Detect which cell encompasses the target text, then output its (x, y) center coordinate. 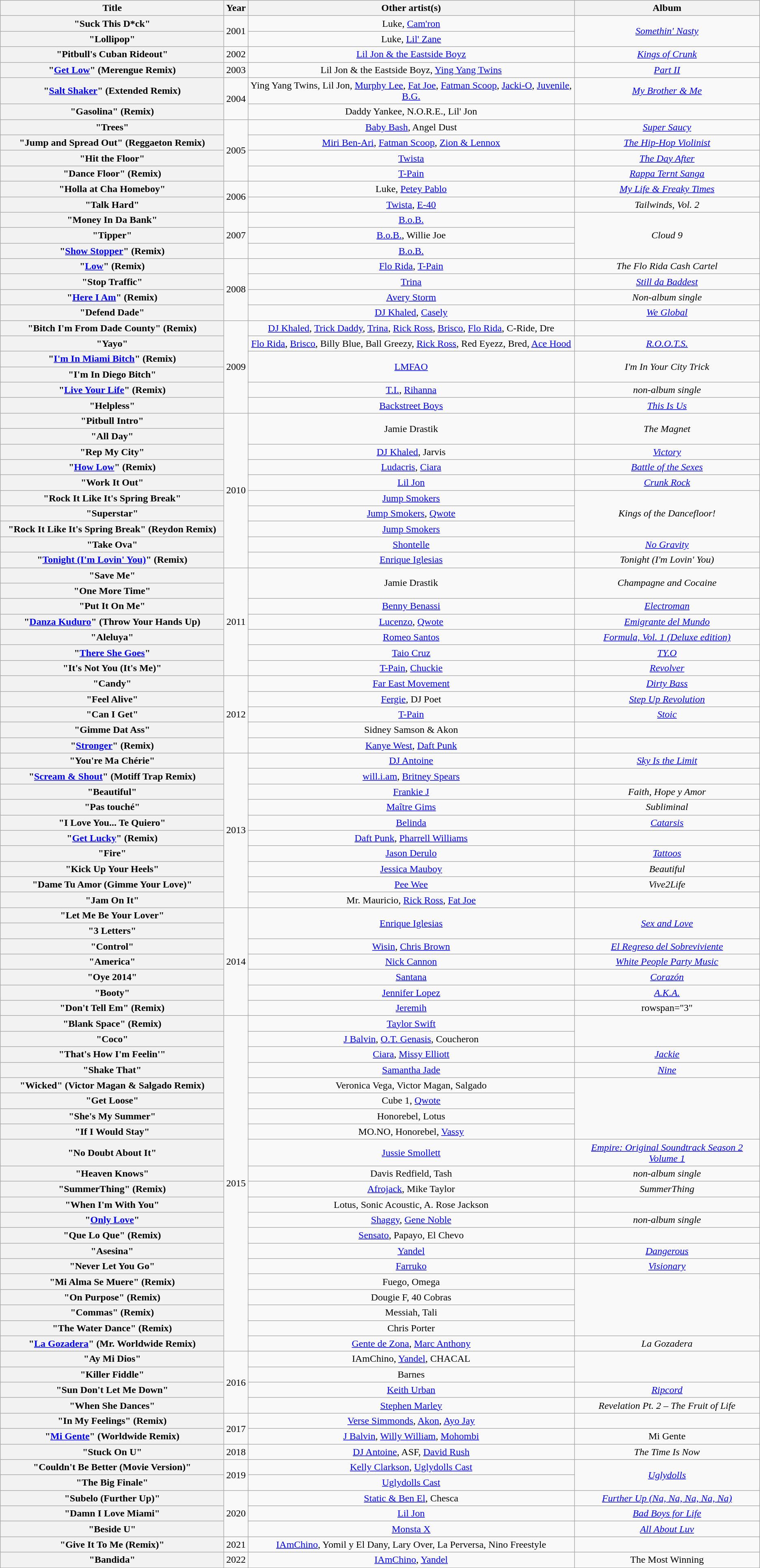
"Tonight (I'm Lovin' You)" (Remix) (112, 560)
"America" (112, 962)
Dougie F, 40 Cobras (411, 1297)
Wisin, Chris Brown (411, 946)
2006 (236, 197)
Jeremih (411, 1008)
"Can I Get" (112, 715)
Nine (667, 1070)
2004 (236, 98)
"Jam On It" (112, 900)
Part II (667, 70)
will.i.am, Britney Spears (411, 776)
Non-album single (667, 297)
Lil Jon & the Eastside Boyz (411, 54)
Afrojack, Mike Taylor (411, 1189)
2010 (236, 490)
Uglydolls Cast (411, 1483)
No Gravity (667, 544)
"Don't Tell Em" (Remix) (112, 1008)
LMFAO (411, 367)
"Take Ova" (112, 544)
"La Gozadera" (Mr. Worldwide Remix) (112, 1343)
"Candy" (112, 683)
Stephen Marley (411, 1405)
"Lollipop" (112, 39)
2020 (236, 1514)
Dangerous (667, 1251)
Luke, Lil' Zane (411, 39)
Title (112, 8)
J Balvin, O.T. Genasis, Coucheron (411, 1039)
Year (236, 8)
"Coco" (112, 1039)
Samantha Jade (411, 1070)
Kings of the Dancefloor! (667, 514)
"Beautiful" (112, 792)
Jussie Smollett (411, 1152)
Monsta X (411, 1529)
Step Up Revolution (667, 699)
Victory (667, 452)
Shontelle (411, 544)
Rappa Ternt Sanga (667, 173)
"When I'm With You" (112, 1205)
Davis Redfield, Tash (411, 1173)
"In My Feelings" (Remix) (112, 1421)
"Booty" (112, 993)
Chris Porter (411, 1328)
"Aleluya" (112, 637)
"Rock It Like It's Spring Break" (Reydon Remix) (112, 529)
"Holla at Cha Homeboy" (112, 189)
Miri Ben-Ari, Fatman Scoop, Zion & Lennox (411, 143)
Fuego, Omega (411, 1282)
R.O.O.T.S. (667, 343)
"Live Your Life" (Remix) (112, 390)
2003 (236, 70)
2008 (236, 289)
Trina (411, 282)
Ripcord (667, 1390)
Shaggy, Gene Noble (411, 1220)
"Bitch I'm From Dade County" (Remix) (112, 328)
Cloud 9 (667, 235)
2012 (236, 714)
2002 (236, 54)
"Stop Traffic" (112, 282)
Maître Gims (411, 807)
"I Love You... Te Quiero" (112, 823)
IAmChino, Yomil y El Dany, Lary Over, La Perversa, Nino Freestyle (411, 1544)
Tailwinds, Vol. 2 (667, 204)
The Flo Rida Cash Cartel (667, 266)
"Mi Alma Se Muere" (Remix) (112, 1282)
Vive2Life (667, 884)
Electroman (667, 606)
Still da Baddest (667, 282)
"All Day" (112, 436)
"The Big Finale" (112, 1483)
Ciara, Missy Elliott (411, 1054)
Barnes (411, 1374)
I'm In Your City Trick (667, 367)
"Tipper" (112, 235)
Tattoos (667, 853)
Fergie, DJ Poet (411, 699)
Baby Bash, Angel Dust (411, 127)
2009 (236, 367)
The Day After (667, 158)
2016 (236, 1382)
Verse Simmonds, Akon, Ayo Jay (411, 1421)
"How Low" (Remix) (112, 467)
"Money In Da Bank" (112, 220)
Lucenzo, Qwote (411, 622)
"Rock It Like It's Spring Break" (112, 498)
Other artist(s) (411, 8)
"Ay Mi Dios" (112, 1359)
Sex and Love (667, 923)
Far East Movement (411, 683)
Bad Boys for Life (667, 1514)
"Trees" (112, 127)
Static & Ben El, Chesca (411, 1498)
"Talk Hard" (112, 204)
The Most Winning (667, 1560)
"Hit the Floor" (112, 158)
"Never Let You Go" (112, 1266)
A.K.A. (667, 993)
Kelly Clarkson, Uglydolls Cast (411, 1467)
"Show Stopper" (Remix) (112, 251)
The Magnet (667, 428)
"There She Goes" (112, 652)
Flo Rida, T-Pain (411, 266)
"Bandida" (112, 1560)
"Damn I Love Miami" (112, 1514)
"Couldn't Be Better (Movie Version)" (112, 1467)
Album (667, 8)
DJ Antoine, ASF, David Rush (411, 1451)
Yandel (411, 1251)
All About Luv (667, 1529)
2005 (236, 150)
Catarsis (667, 823)
Avery Storm (411, 297)
Sensato, Papayo, El Chevo (411, 1235)
Farruko (411, 1266)
2001 (236, 31)
"Commas" (Remix) (112, 1313)
"Oye 2014" (112, 977)
"Dame Tu Amor (Gimme Your Love)" (112, 884)
Champagne and Cocaine (667, 583)
Frankie J (411, 792)
Beautiful (667, 869)
"Feel Alive" (112, 699)
La Gozadera (667, 1343)
Further Up (Na, Na, Na, Na, Na) (667, 1498)
"Work It Out" (112, 483)
J Balvin, Willy William, Mohombi (411, 1436)
Formula, Vol. 1 (Deluxe edition) (667, 637)
Nick Cannon (411, 962)
Ludacris, Ciara (411, 467)
2017 (236, 1428)
Tonight (I'm Lovin' You) (667, 560)
White People Party Music (667, 962)
2022 (236, 1560)
"Helpless" (112, 405)
This Is Us (667, 405)
T.I., Rihanna (411, 390)
Keith Urban (411, 1390)
IAmChino, Yandel (411, 1560)
2018 (236, 1451)
"Beside U" (112, 1529)
"Kick Up Your Heels" (112, 869)
Luke, Petey Pablo (411, 189)
Jessica Mauboy (411, 869)
"If I Would Stay" (112, 1132)
2011 (236, 622)
Corazón (667, 977)
"Control" (112, 946)
"Wicked" (Victor Magan & Salgado Remix) (112, 1085)
"Rep My City" (112, 452)
My Life & Freaky Times (667, 189)
T-Pain, Chuckie (411, 668)
"Defend Dade" (112, 313)
"Blank Space" (Remix) (112, 1024)
"Suck This D*ck" (112, 24)
Messiah, Tali (411, 1313)
Veronica Vega, Victor Magan, Salgado (411, 1085)
Kings of Crunk (667, 54)
"3 Letters" (112, 931)
rowspan="3" (667, 1008)
Benny Benassi (411, 606)
"Gasolina" (Remix) (112, 112)
2021 (236, 1544)
"Put It On Me" (112, 606)
"Gimme Dat Ass" (112, 730)
Taylor Swift (411, 1024)
"Give It To Me (Remix)" (112, 1544)
Visionary (667, 1266)
"SummerThing" (Remix) (112, 1189)
We Global (667, 313)
"Pitbull Intro" (112, 421)
"Jump and Spread Out" (Reggaeton Remix) (112, 143)
"Get Low" (Merengue Remix) (112, 70)
El Regreso del Sobreviviente (667, 946)
My Brother & Me (667, 91)
Stoic (667, 715)
Sky Is the Limit (667, 761)
Mr. Mauricio, Rick Ross, Fat Joe (411, 900)
"Scream & Shout" (Motiff Trap Remix) (112, 776)
"You're Ma Chérie" (112, 761)
DJ Khaled, Jarvis (411, 452)
IAmChino, Yandel, CHACAL (411, 1359)
Jason Derulo (411, 853)
Uglydolls (667, 1475)
Romeo Santos (411, 637)
"Dance Floor" (Remix) (112, 173)
Cube 1, Qwote (411, 1101)
TY.O (667, 652)
Emigrante del Mundo (667, 622)
Dirty Bass (667, 683)
DJ Antoine (411, 761)
"Subelo (Further Up)" (112, 1498)
Super Saucy (667, 127)
"Pitbull's Cuban Rideout" (112, 54)
B.o.B., Willie Joe (411, 235)
2013 (236, 831)
"Sun Don't Let Me Down" (112, 1390)
Twista (411, 158)
"When She Dances" (112, 1405)
Kanye West, Daft Punk (411, 745)
2019 (236, 1475)
Faith, Hope y Amor (667, 792)
"Danza Kuduro" (Throw Your Hands Up) (112, 622)
"Yayo" (112, 343)
Jennifer Lopez (411, 993)
"It's Not You (It's Me)" (112, 668)
Pee Wee (411, 884)
"Get Lucky" (Remix) (112, 838)
"Asesina" (112, 1251)
Crunk Rock (667, 483)
"Fire" (112, 853)
"Get Loose" (112, 1101)
Empire: Original Soundtrack Season 2 Volume 1 (667, 1152)
"Here I Am" (Remix) (112, 297)
Backstreet Boys (411, 405)
"I'm In Diego Bitch" (112, 374)
"Let Me Be Your Lover" (112, 915)
"Pas touché" (112, 807)
"Mi Gente" (Worldwide Remix) (112, 1436)
Honorebel, Lotus (411, 1116)
Daddy Yankee, N.O.R.E., Lil' Jon (411, 112)
"Superstar" (112, 514)
Luke, Cam'ron (411, 24)
DJ Khaled, Casely (411, 313)
Taio Cruz (411, 652)
"Only Love" (112, 1220)
"On Purpose" (Remix) (112, 1297)
Belinda (411, 823)
"Stuck On U" (112, 1451)
"Killer Fiddle" (112, 1374)
2007 (236, 235)
"Low" (Remix) (112, 266)
"Heaven Knows" (112, 1173)
Jackie (667, 1054)
Revelation Pt. 2 – The Fruit of Life (667, 1405)
Mi Gente (667, 1436)
SummerThing (667, 1189)
Sidney Samson & Akon (411, 730)
"No Doubt About It" (112, 1152)
Battle of the Sexes (667, 467)
MO.NO, Honorebel, Vassy (411, 1132)
"Save Me" (112, 575)
Daft Punk, Pharrell Williams (411, 838)
Twista, E-40 (411, 204)
The Hip-Hop Violinist (667, 143)
Flo Rida, Brisco, Billy Blue, Ball Greezy, Rick Ross, Red Eyezz, Bred, Ace Hood (411, 343)
Santana (411, 977)
Somethin' Nasty (667, 31)
"Salt Shaker" (Extended Remix) (112, 91)
"Que Lo Que" (Remix) (112, 1235)
Gente de Zona, Marc Anthony (411, 1343)
DJ Khaled, Trick Daddy, Trina, Rick Ross, Brisco, Flo Rida, C-Ride, Dre (411, 328)
"She's My Summer" (112, 1116)
"Shake That" (112, 1070)
"Stronger" (Remix) (112, 745)
Subliminal (667, 807)
Jump Smokers, Qwote (411, 514)
"I'm In Miami Bitch" (Remix) (112, 359)
"One More Time" (112, 591)
Ying Yang Twins, Lil Jon, Murphy Lee, Fat Joe, Fatman Scoop, Jacki-O, Juvenile, B.G. (411, 91)
Lil Jon & the Eastside Boyz, Ying Yang Twins (411, 70)
Revolver (667, 668)
2014 (236, 961)
2015 (236, 1184)
Lotus, Sonic Acoustic, A. Rose Jackson (411, 1205)
The Time Is Now (667, 1451)
"That's How I'm Feelin'" (112, 1054)
"The Water Dance" (Remix) (112, 1328)
